For the text-containing cell, return its midpoint in (x, y) coordinate format. 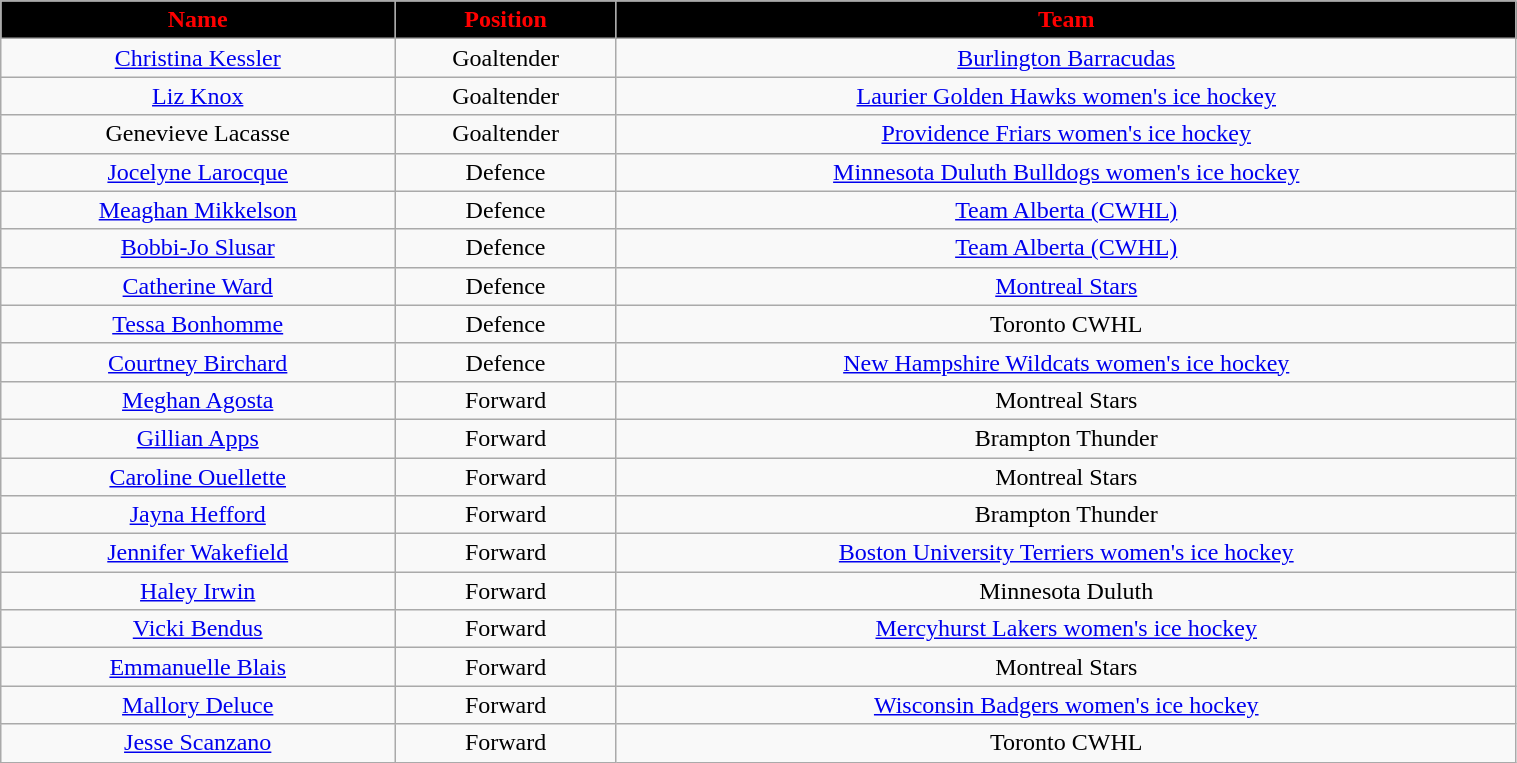
Jesse Scanzano (198, 743)
Minnesota Duluth Bulldogs women's ice hockey (1066, 172)
Haley Irwin (198, 591)
Genevieve Lacasse (198, 134)
Burlington Barracudas (1066, 58)
Bobbi-Jo Slusar (198, 248)
Wisconsin Badgers women's ice hockey (1066, 705)
Mercyhurst Lakers women's ice hockey (1066, 629)
Tessa Bonhomme (198, 324)
Position (506, 20)
Caroline Ouellette (198, 477)
Jayna Hefford (198, 515)
Courtney Birchard (198, 362)
Gillian Apps (198, 438)
Vicki Bendus (198, 629)
Providence Friars women's ice hockey (1066, 134)
Laurier Golden Hawks women's ice hockey (1066, 96)
Meaghan Mikkelson (198, 210)
Mallory Deluce (198, 705)
Meghan Agosta (198, 400)
Jennifer Wakefield (198, 553)
Minnesota Duluth (1066, 591)
New Hampshire Wildcats women's ice hockey (1066, 362)
Jocelyne Larocque (198, 172)
Catherine Ward (198, 286)
Liz Knox (198, 96)
Boston University Terriers women's ice hockey (1066, 553)
Christina Kessler (198, 58)
Name (198, 20)
Emmanuelle Blais (198, 667)
Team (1066, 20)
